Return (x, y) of the center of cell containing provided text 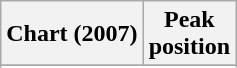
Chart (2007) (72, 34)
Peakposition (189, 34)
